For the text-containing cell, return its midpoint in (x, y) coordinate format. 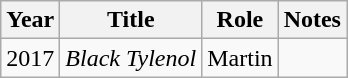
Year (30, 20)
Title (131, 20)
Martin (240, 58)
Notes (312, 20)
Black Tylenol (131, 58)
2017 (30, 58)
Role (240, 20)
